Pinpoint the cell where the given text exists, returning its (x, y) midpoint coordinate. 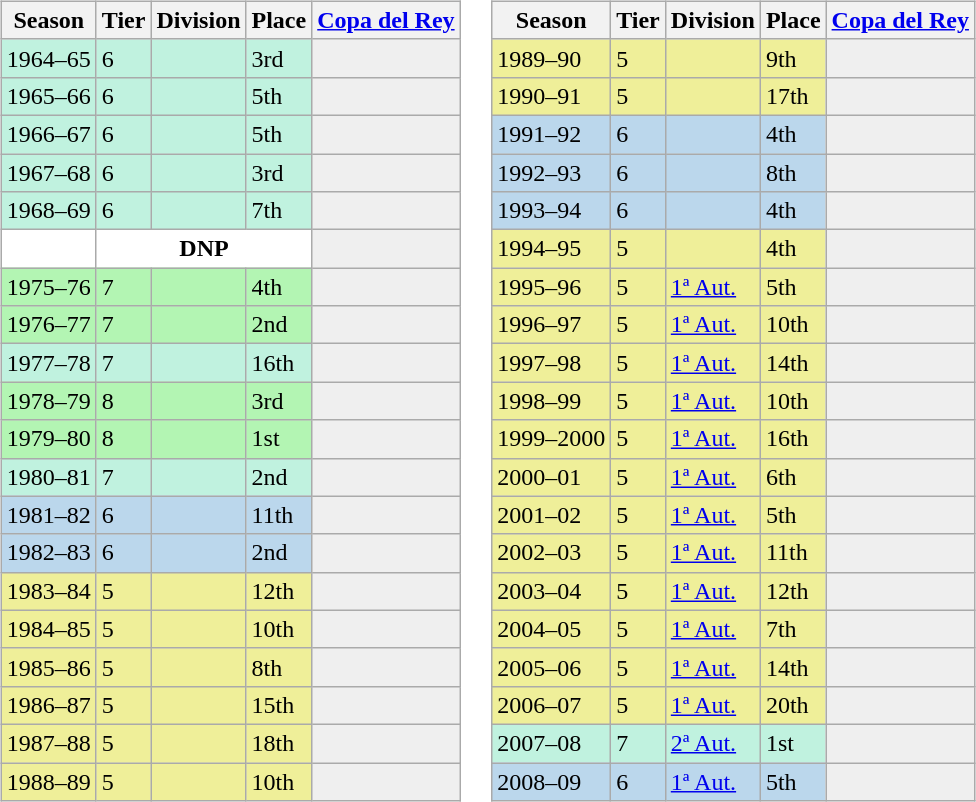
2006–07 (552, 705)
1986–87 (48, 705)
1976–77 (48, 325)
1968–69 (48, 211)
1981–82 (48, 515)
17th (793, 96)
1967–68 (48, 173)
6th (793, 477)
1977–78 (48, 363)
1975–76 (48, 287)
1978–79 (48, 401)
1964–65 (48, 58)
15th (279, 705)
1997–98 (552, 363)
1985–86 (48, 667)
2007–08 (552, 743)
2008–09 (552, 781)
2ª Aut. (712, 743)
1987–88 (48, 743)
20th (793, 705)
1999–2000 (552, 439)
1993–94 (552, 211)
1966–67 (48, 134)
1988–89 (48, 781)
2000–01 (552, 477)
1984–85 (48, 629)
18th (279, 743)
1998–99 (552, 401)
2003–04 (552, 591)
1982–83 (48, 553)
1979–80 (48, 439)
1992–93 (552, 173)
1980–81 (48, 477)
1983–84 (48, 591)
1965–66 (48, 96)
2004–05 (552, 629)
1991–92 (552, 134)
1990–91 (552, 96)
1989–90 (552, 58)
2002–03 (552, 553)
1995–96 (552, 287)
9th (793, 58)
1996–97 (552, 325)
DNP (204, 249)
2001–02 (552, 515)
1994–95 (552, 249)
2005–06 (552, 667)
